Find where the given text appears and provide that cell's center as [X, Y] coordinate. 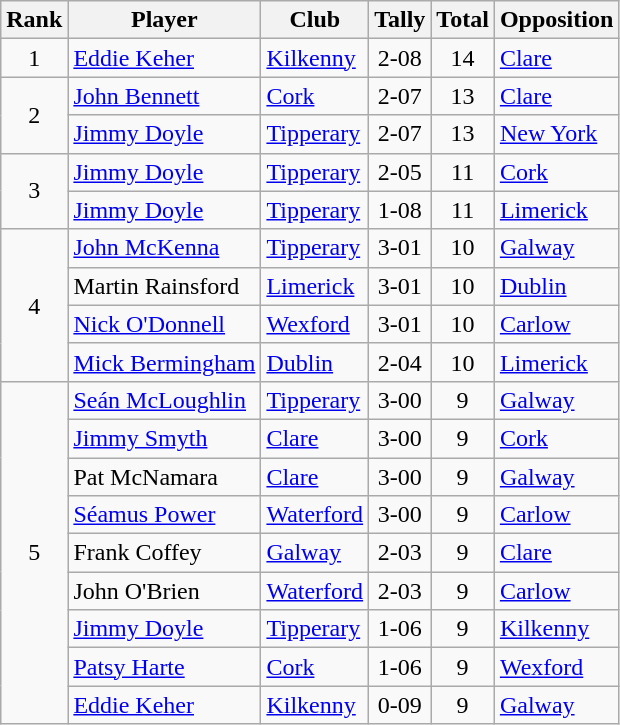
Nick O'Donnell [164, 324]
Tally [400, 20]
Club [315, 20]
Jimmy Smyth [164, 438]
4 [34, 305]
Opposition [556, 20]
2-04 [400, 362]
1 [34, 58]
Pat McNamara [164, 477]
Séamus Power [164, 515]
3 [34, 191]
2-05 [400, 172]
John Bennett [164, 96]
Frank Coffey [164, 553]
John McKenna [164, 248]
14 [463, 58]
0-09 [400, 705]
John O'Brien [164, 591]
2 [34, 115]
Martin Rainsford [164, 286]
Mick Bermingham [164, 362]
5 [34, 552]
Rank [34, 20]
Total [463, 20]
Patsy Harte [164, 667]
New York [556, 134]
Player [164, 20]
Seán McLoughlin [164, 400]
2-08 [400, 58]
1-08 [400, 210]
